Search for the cell housing the specified text and yield its (X, Y) center coordinate. 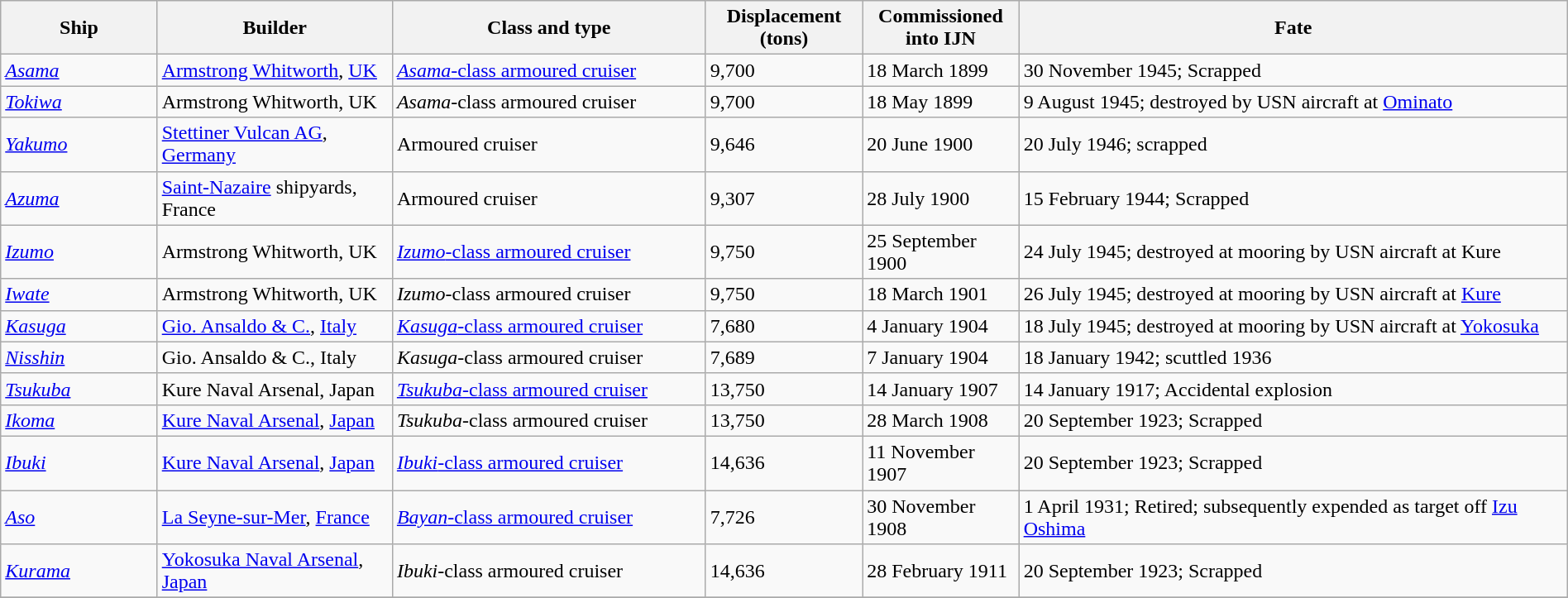
26 July 1945; destroyed at mooring by USN aircraft at Kure (1293, 294)
Tokiwa (79, 102)
Yakumo (79, 144)
Ikoma (79, 420)
Kurama (79, 571)
Saint-Nazaire shipyards, France (275, 199)
Bayan-class armoured cruiser (549, 516)
28 July 1900 (941, 199)
28 February 1911 (941, 571)
9,307 (784, 199)
18 March 1899 (941, 70)
Aso (79, 516)
9,646 (784, 144)
Builder (275, 28)
18 July 1945; destroyed at mooring by USN aircraft at Yokosuka (1293, 326)
18 March 1901 (941, 294)
7,680 (784, 326)
18 January 1942; scuttled 1936 (1293, 357)
24 July 1945; destroyed at mooring by USN aircraft at Kure (1293, 251)
Ibuki (79, 463)
30 November 1945; Scrapped (1293, 70)
7 January 1904 (941, 357)
4 January 1904 (941, 326)
11 November 1907 (941, 463)
Izumo (79, 251)
La Seyne-sur-Mer, France (275, 516)
20 June 1900 (941, 144)
Iwate (79, 294)
Class and type (549, 28)
Kasuga (79, 326)
Stettiner Vulcan AG, Germany (275, 144)
18 May 1899 (941, 102)
28 March 1908 (941, 420)
15 February 1944; Scrapped (1293, 199)
14 January 1907 (941, 389)
7,689 (784, 357)
Azuma (79, 199)
Fate (1293, 28)
Commissioned into IJN (941, 28)
Tsukuba (79, 389)
7,726 (784, 516)
25 September 1900 (941, 251)
Yokosuka Naval Arsenal, Japan (275, 571)
20 July 1946; scrapped (1293, 144)
Ship (79, 28)
Asama (79, 70)
14 January 1917; Accidental explosion (1293, 389)
Nisshin (79, 357)
9 August 1945; destroyed by USN aircraft at Ominato (1293, 102)
30 November 1908 (941, 516)
1 April 1931; Retired; subsequently expended as target off Izu Oshima (1293, 516)
Displacement (tons) (784, 28)
